Detect which cell encompasses the target text, then output its [x, y] center coordinate. 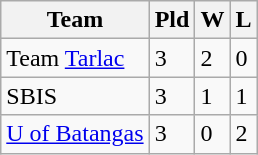
Team Tarlac [75, 58]
Pld [172, 20]
Team [75, 20]
U of Batangas [75, 134]
SBIS [75, 96]
L [244, 20]
W [212, 20]
